Capture the cell that displays the provided text and extract its [x, y] central coordinate. 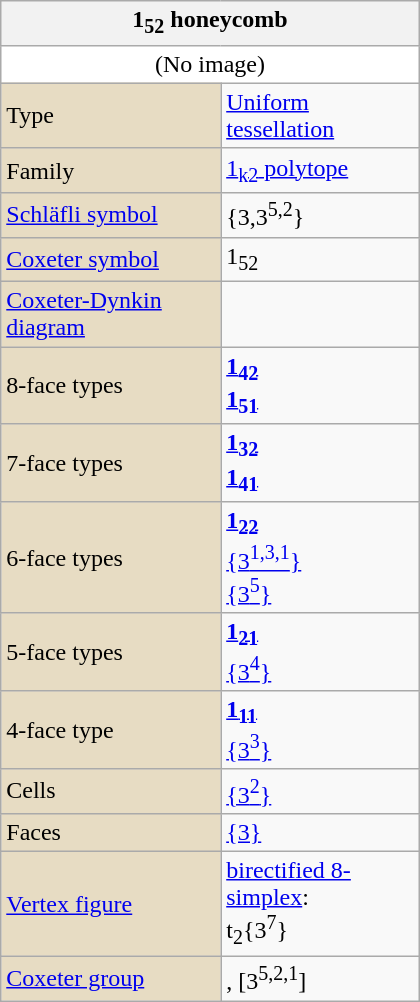
{3} [320, 832]
Coxeter-Dynkin diagram [111, 314]
(No image) [210, 64]
111{33} [320, 730]
8-face types [111, 386]
152 [320, 259]
1k2 polytope [320, 170]
Type [111, 116]
132141 [320, 463]
4-face type [111, 730]
6-face types [111, 558]
142151 [320, 386]
5-face types [111, 652]
121{34} [320, 652]
{3,35,2} [320, 216]
Uniform tessellation [320, 116]
Family [111, 170]
Schläfli symbol [111, 216]
Coxeter symbol [111, 259]
Coxeter group [111, 978]
, [35,2,1] [320, 978]
{32} [320, 792]
122{31,3,1}{35} [320, 558]
152 honeycomb [210, 23]
Cells [111, 792]
Faces [111, 832]
7-face types [111, 463]
Vertex figure [111, 904]
birectified 8-simplex:t2{37} [320, 904]
